From the cell containing the given text, extract its center point as (X, Y) coordinate. 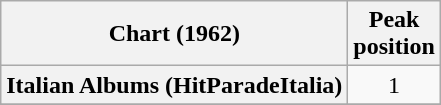
Italian Albums (HitParadeItalia) (174, 85)
1 (394, 85)
Peakposition (394, 34)
Chart (1962) (174, 34)
